Determine the (x, y) coordinate at the center of the cell enclosing the given text.  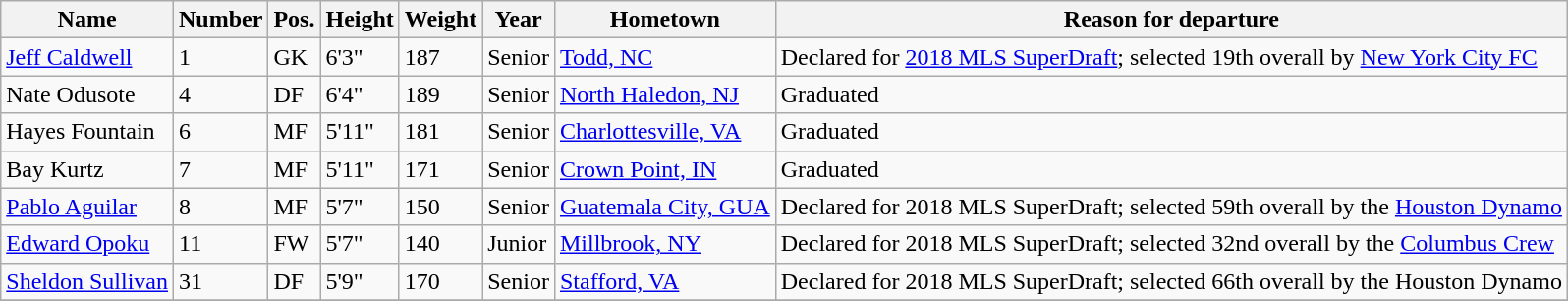
Declared for 2018 MLS SuperDraft; selected 19th overall by New York City FC (1171, 57)
Height (360, 20)
Declared for 2018 MLS SuperDraft; selected 66th overall by the Houston Dynamo (1171, 281)
Guatemala City, GUA (664, 207)
11 (220, 244)
Pablo Aguilar (87, 207)
189 (440, 94)
Charlottesville, VA (664, 132)
8 (220, 207)
6'4" (360, 94)
7 (220, 169)
187 (440, 57)
Nate Odusote (87, 94)
Number (220, 20)
5'9" (360, 281)
6 (220, 132)
Bay Kurtz (87, 169)
Reason for departure (1171, 20)
31 (220, 281)
Junior (519, 244)
Sheldon Sullivan (87, 281)
Millbrook, NY (664, 244)
170 (440, 281)
4 (220, 94)
181 (440, 132)
North Haledon, NJ (664, 94)
1 (220, 57)
6'3" (360, 57)
Name (87, 20)
Pos. (295, 20)
GK (295, 57)
Weight (440, 20)
150 (440, 207)
Hayes Fountain (87, 132)
Declared for 2018 MLS SuperDraft; selected 32nd overall by the Columbus Crew (1171, 244)
Jeff Caldwell (87, 57)
Edward Opoku (87, 244)
FW (295, 244)
Declared for 2018 MLS SuperDraft; selected 59th overall by the Houston Dynamo (1171, 207)
Todd, NC (664, 57)
Year (519, 20)
Stafford, VA (664, 281)
Crown Point, IN (664, 169)
Hometown (664, 20)
140 (440, 244)
171 (440, 169)
